Detect which cell encompasses the target text, then output its (x, y) center coordinate. 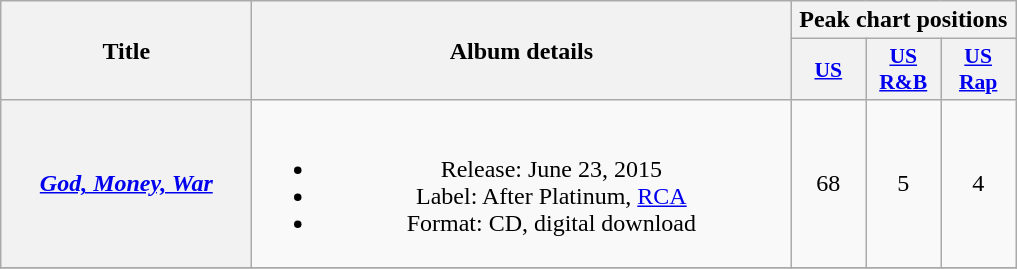
4 (978, 184)
US R&B (904, 70)
5 (904, 184)
Peak chart positions (904, 20)
God, Money, War (126, 184)
Release: June 23, 2015Label: After Platinum, RCAFormat: CD, digital download (522, 184)
Title (126, 50)
US (828, 70)
Album details (522, 50)
USRap (978, 70)
68 (828, 184)
